Extract the (X, Y) coordinate from the center of the cell holding the provided text.  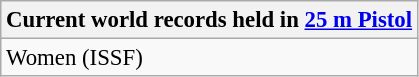
Current world records held in 25 m Pistol (210, 20)
Women (ISSF) (210, 58)
